For the text-containing cell, return its midpoint in [X, Y] coordinate format. 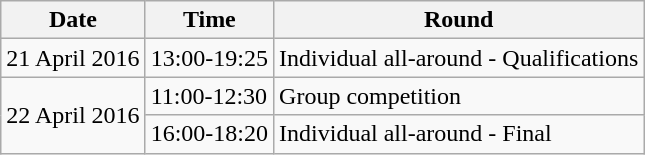
Individual all-around - Qualifications [459, 58]
16:00-18:20 [209, 134]
22 April 2016 [73, 115]
Round [459, 20]
Group competition [459, 96]
Time [209, 20]
13:00-19:25 [209, 58]
11:00-12:30 [209, 96]
21 April 2016 [73, 58]
Date [73, 20]
Individual all-around - Final [459, 134]
